For the text-containing cell, return its midpoint in [X, Y] coordinate format. 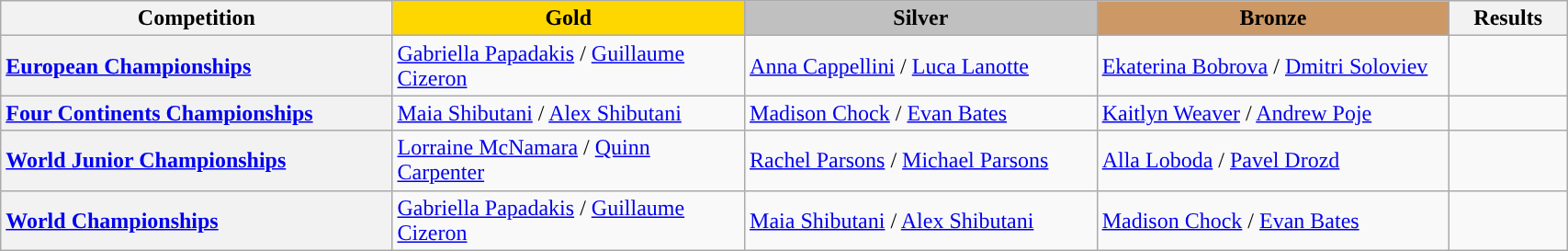
World Championships [197, 221]
Lorraine McNamara / Quinn Carpenter [569, 160]
Alla Loboda / Pavel Drozd [1273, 160]
Competition [197, 18]
Bronze [1273, 18]
Ekaterina Bobrova / Dmitri Soloviev [1273, 66]
Silver [921, 18]
World Junior Championships [197, 160]
European Championships [197, 66]
Results [1508, 18]
Kaitlyn Weaver / Andrew Poje [1273, 113]
Anna Cappellini / Luca Lanotte [921, 66]
Four Continents Championships [197, 113]
Rachel Parsons / Michael Parsons [921, 160]
Gold [569, 18]
